Return (x, y) of the center of cell containing provided text 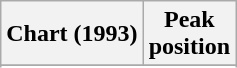
Chart (1993) (72, 34)
Peak position (189, 34)
